Pinpoint the cell where the given text exists, returning its [x, y] midpoint coordinate. 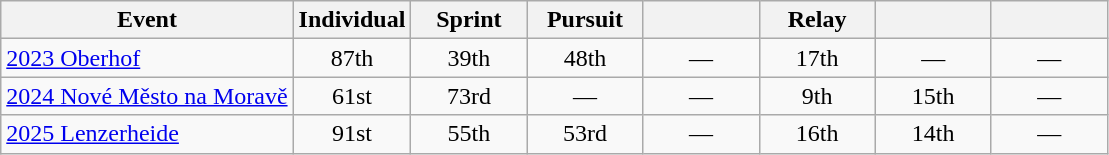
9th [817, 96]
55th [469, 134]
53rd [585, 134]
17th [817, 58]
16th [817, 134]
15th [933, 96]
61st [352, 96]
2024 Nové Město na Moravě [147, 96]
2023 Oberhof [147, 58]
Event [147, 20]
2025 Lenzerheide [147, 134]
Individual [352, 20]
Sprint [469, 20]
87th [352, 58]
73rd [469, 96]
39th [469, 58]
Pursuit [585, 20]
91st [352, 134]
Relay [817, 20]
48th [585, 58]
14th [933, 134]
